Identify which cell holds the provided text, then report its (x, y) central coordinate. 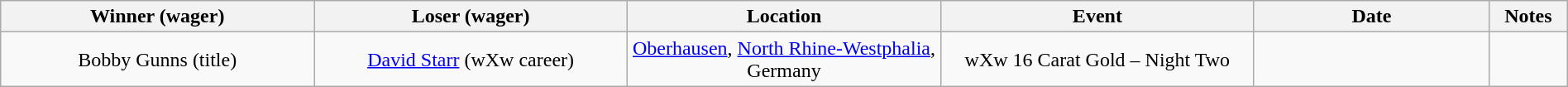
Bobby Gunns (title) (157, 60)
David Starr (wXw career) (471, 60)
Loser (wager) (471, 17)
wXw 16 Carat Gold – Night Two (1097, 60)
Date (1371, 17)
Event (1097, 17)
Notes (1528, 17)
Location (784, 17)
Winner (wager) (157, 17)
Oberhausen, North Rhine-Westphalia, Germany (784, 60)
